Return (x, y) of the center of cell containing provided text 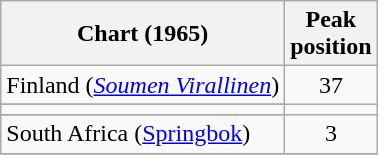
South Africa (Springbok) (143, 134)
Chart (1965) (143, 34)
Finland (Soumen Virallinen) (143, 85)
37 (331, 85)
3 (331, 134)
Peakposition (331, 34)
